From the cell containing the given text, extract its center point as [x, y] coordinate. 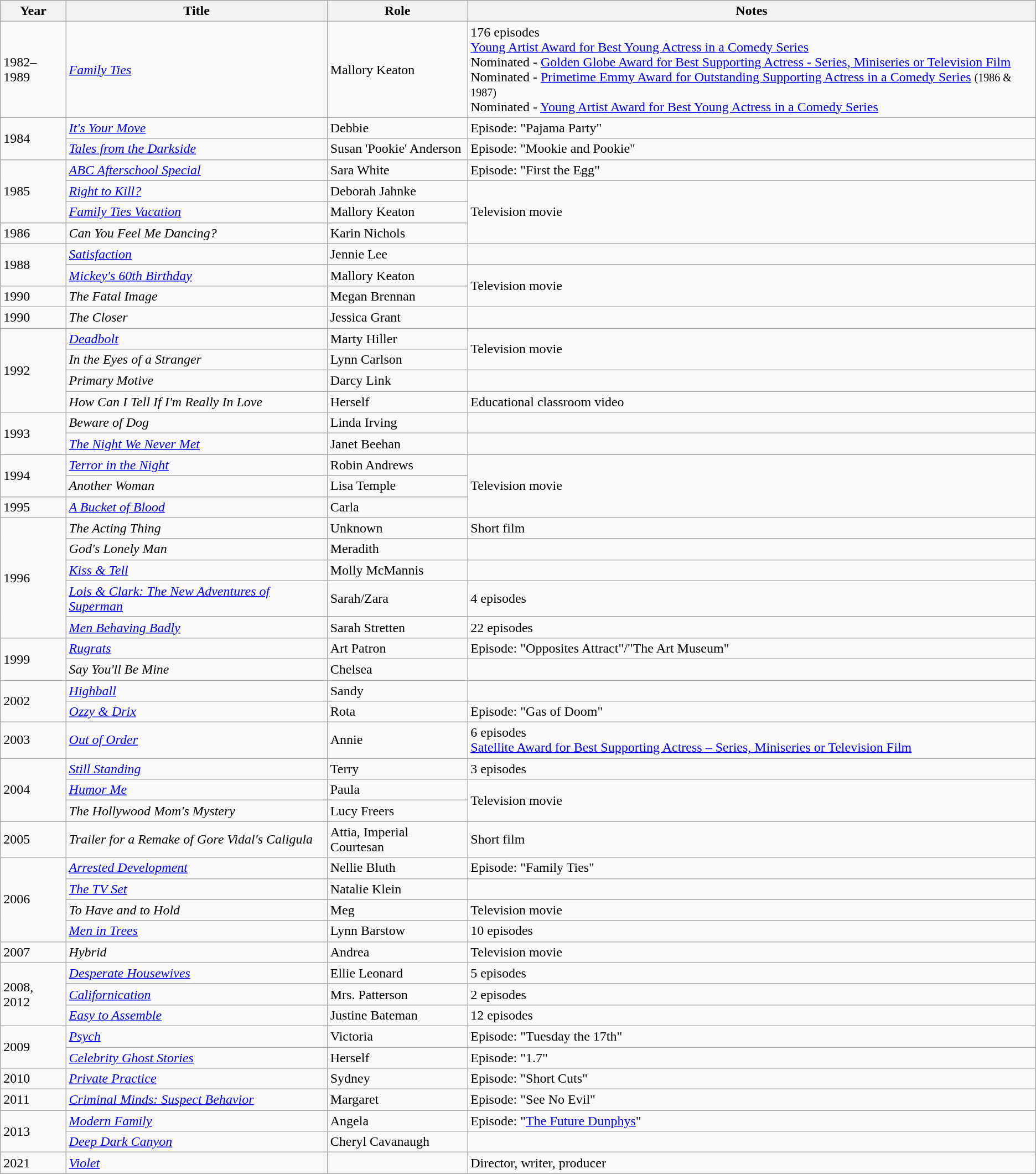
Beware of Dog [196, 423]
Robin Andrews [397, 465]
Lisa Temple [397, 486]
Carla [397, 507]
2003 [33, 741]
Marty Hiller [397, 338]
The Fatal Image [196, 296]
Title [196, 11]
Episode: "The Future Dunphys" [752, 1121]
1995 [33, 507]
2013 [33, 1131]
Ozzy & Drix [196, 712]
Lois & Clark: The New Adventures of Superman [196, 599]
Violet [196, 1163]
Natalie Klein [397, 889]
Episode: "Pajama Party" [752, 128]
1993 [33, 433]
2006 [33, 899]
1984 [33, 138]
Molly McMannis [397, 570]
12 episodes [752, 1015]
Episode: "See No Evil" [752, 1100]
Episode: "Family Ties" [752, 868]
The Closer [196, 317]
Terror in the Night [196, 465]
Lynn Barstow [397, 931]
Margaret [397, 1100]
Modern Family [196, 1121]
In the Eyes of a Stranger [196, 360]
Sydney [397, 1079]
Janet Beehan [397, 444]
Director, writer, producer [752, 1163]
Sarah/Zara [397, 599]
It's Your Move [196, 128]
Andrea [397, 952]
Episode: "Gas of Doom" [752, 712]
2021 [33, 1163]
Californication [196, 994]
Lucy Freers [397, 811]
1985 [33, 191]
Megan Brennan [397, 296]
ABC Afterschool Special [196, 170]
To Have and to Hold [196, 910]
1996 [33, 578]
Annie [397, 741]
Rota [397, 712]
Psych [196, 1036]
2011 [33, 1100]
Out of Order [196, 741]
Cheryl Cavanaugh [397, 1142]
Episode: "Mookie and Pookie" [752, 149]
Educational classroom video [752, 402]
1982–1989 [33, 70]
Paula [397, 790]
Desperate Housewives [196, 973]
2 episodes [752, 994]
Meg [397, 910]
The Acting Thing [196, 528]
2007 [33, 952]
1992 [33, 370]
Chelsea [397, 669]
The Night We Never Met [196, 444]
Episode: "Tuesday the 17th" [752, 1036]
Jennie Lee [397, 254]
Trailer for a Remake of Gore Vidal's Caligula [196, 839]
Nellie Bluth [397, 868]
Episode: "1.7" [752, 1058]
Susan 'Pookie' Anderson [397, 149]
1994 [33, 475]
Justine Bateman [397, 1015]
Mrs. Patterson [397, 994]
Darcy Link [397, 381]
Family Ties [196, 70]
Right to Kill? [196, 191]
Episode: "Opposites Attract"/"The Art Museum" [752, 648]
Terry [397, 769]
Men in Trees [196, 931]
6 episodesSatellite Award for Best Supporting Actress – Series, Miniseries or Television Film [752, 741]
Mickey's 60th Birthday [196, 275]
Deborah Jahnke [397, 191]
Private Practice [196, 1079]
3 episodes [752, 769]
Debbie [397, 128]
Episode: "Short Cuts" [752, 1079]
2010 [33, 1079]
Criminal Minds: Suspect Behavior [196, 1100]
Satisfaction [196, 254]
Tales from the Darkside [196, 149]
Primary Motive [196, 381]
Deadbolt [196, 338]
Victoria [397, 1036]
How Can I Tell If I'm Really In Love [196, 402]
Unknown [397, 528]
Linda Irving [397, 423]
A Bucket of Blood [196, 507]
Role [397, 11]
Men Behaving Badly [196, 627]
Attia, Imperial Courtesan [397, 839]
Kiss & Tell [196, 570]
Ellie Leonard [397, 973]
Episode: "First the Egg" [752, 170]
Humor Me [196, 790]
Lynn Carlson [397, 360]
Deep Dark Canyon [196, 1142]
Family Ties Vacation [196, 212]
Still Standing [196, 769]
Notes [752, 11]
2005 [33, 839]
2004 [33, 790]
1986 [33, 233]
God's Lonely Man [196, 549]
22 episodes [752, 627]
Meradith [397, 549]
1999 [33, 659]
Art Patron [397, 648]
Angela [397, 1121]
Sara White [397, 170]
2002 [33, 701]
Can You Feel Me Dancing? [196, 233]
Arrested Development [196, 868]
Easy to Assemble [196, 1015]
Hybrid [196, 952]
Another Woman [196, 486]
Year [33, 11]
Say You'll Be Mine [196, 669]
Sarah Stretten [397, 627]
Jessica Grant [397, 317]
2008, 2012 [33, 994]
10 episodes [752, 931]
Karin Nichols [397, 233]
5 episodes [752, 973]
1988 [33, 265]
Highball [196, 690]
Sandy [397, 690]
The Hollywood Mom's Mystery [196, 811]
Celebrity Ghost Stories [196, 1058]
4 episodes [752, 599]
2009 [33, 1047]
Rugrats [196, 648]
The TV Set [196, 889]
